Find where the given text appears and provide that cell's center as [x, y] coordinate. 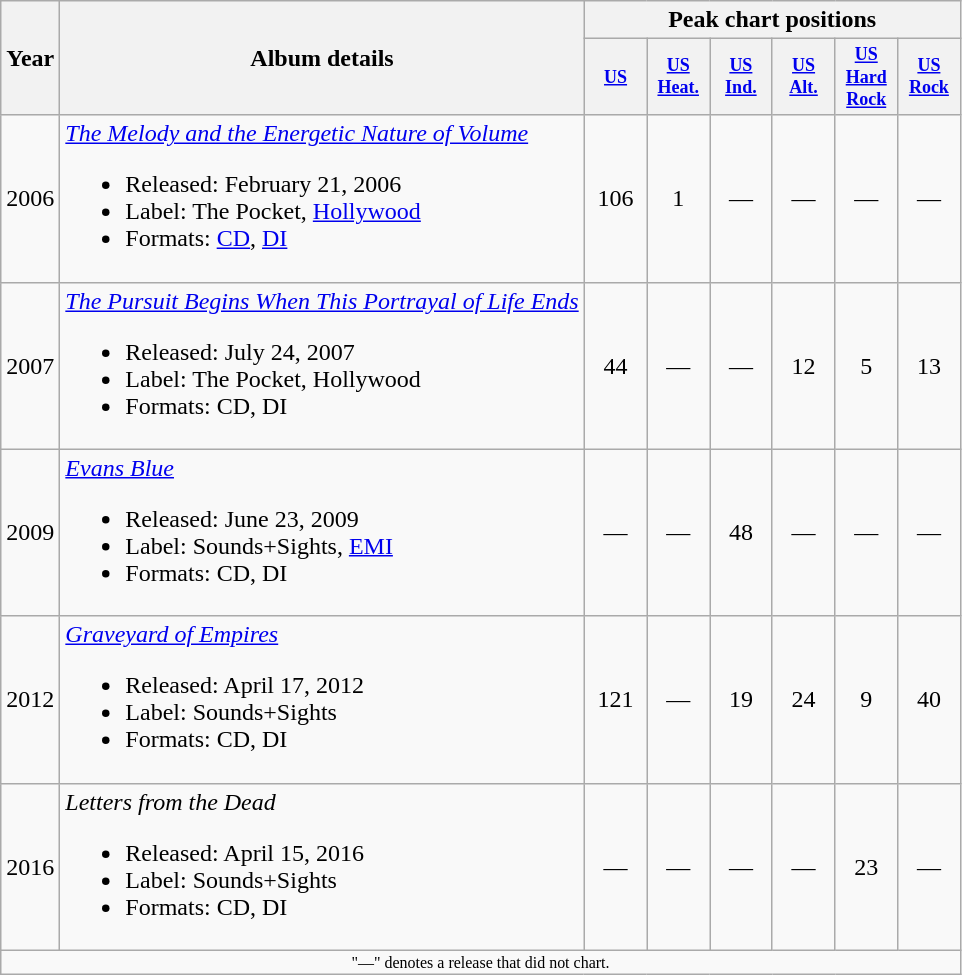
Graveyard of EmpiresReleased: April 17, 2012Label: Sounds+SightsFormats: CD, DI [322, 700]
5 [866, 366]
106 [616, 198]
12 [804, 366]
The Melody and the Energetic Nature of VolumeReleased: February 21, 2006Label: The Pocket, HollywoodFormats: CD, DI [322, 198]
19 [742, 700]
US [616, 77]
USHard Rock [866, 77]
13 [930, 366]
USHeat. [678, 77]
40 [930, 700]
2012 [30, 700]
USRock [930, 77]
USAlt. [804, 77]
44 [616, 366]
1 [678, 198]
48 [742, 532]
USInd. [742, 77]
Evans BlueReleased: June 23, 2009Label: Sounds+Sights, EMIFormats: CD, DI [322, 532]
Album details [322, 58]
2009 [30, 532]
2006 [30, 198]
2007 [30, 366]
121 [616, 700]
Year [30, 58]
23 [866, 866]
Letters from the DeadReleased: April 15, 2016Label: Sounds+SightsFormats: CD, DI [322, 866]
"—" denotes a release that did not chart. [480, 962]
Peak chart positions [772, 20]
The Pursuit Begins When This Portrayal of Life EndsReleased: July 24, 2007Label: The Pocket, HollywoodFormats: CD, DI [322, 366]
24 [804, 700]
9 [866, 700]
2016 [30, 866]
